Return (x, y) of the center of cell containing provided text 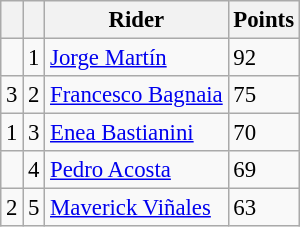
Maverick Viñales (136, 208)
Rider (136, 20)
Enea Bastianini (136, 133)
Jorge Martín (136, 58)
Francesco Bagnaia (136, 95)
69 (264, 170)
75 (264, 95)
Pedro Acosta (136, 170)
Points (264, 20)
63 (264, 208)
5 (34, 208)
70 (264, 133)
4 (34, 170)
92 (264, 58)
